Locate the cell with the specified text and output its (x, y) center coordinate. 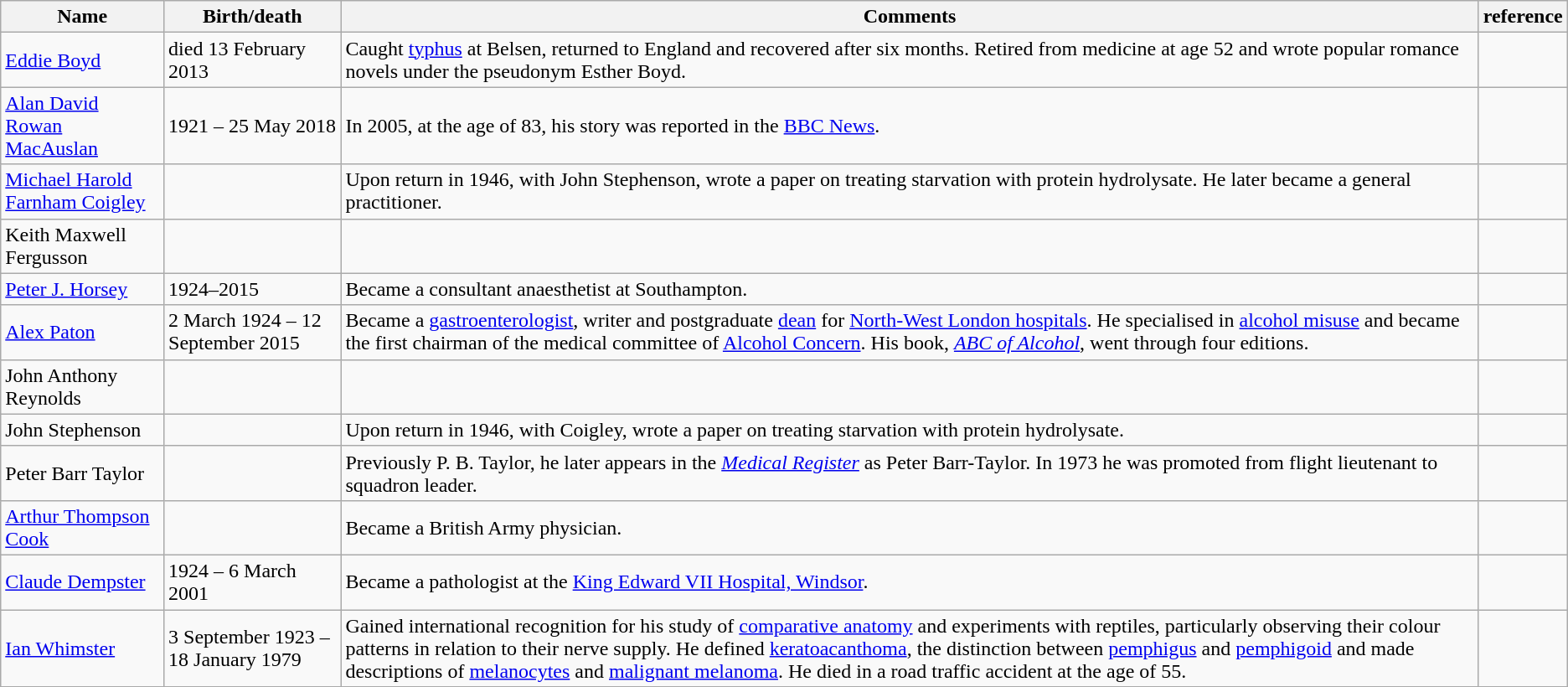
1921 – 25 May 2018 (253, 126)
reference (1523, 17)
2 March 1924 – 12 September 2015 (253, 332)
John Anthony Reynolds (82, 387)
Eddie Boyd (82, 60)
Alex Paton (82, 332)
Alan David Rowan MacAuslan (82, 126)
Claude Dempster (82, 581)
Became a pathologist at the King Edward VII Hospital, Windsor. (910, 581)
John Stephenson (82, 430)
In 2005, at the age of 83, his story was reported in the BBC News. (910, 126)
Keith Maxwell Fergusson (82, 246)
Became a British Army physician. (910, 528)
Ian Whimster (82, 648)
Upon return in 1946, with John Stephenson, wrote a paper on treating starvation with protein hydrolysate. He later became a general practitioner. (910, 191)
Became a consultant anaesthetist at Southampton. (910, 289)
Comments (910, 17)
1924–2015 (253, 289)
Peter Barr Taylor (82, 473)
Name (82, 17)
died 13 February 2013 (253, 60)
1924 – 6 March 2001 (253, 581)
Upon return in 1946, with Coigley, wrote a paper on treating starvation with protein hydrolysate. (910, 430)
Arthur Thompson Cook (82, 528)
Michael Harold Farnham Coigley (82, 191)
Peter J. Horsey (82, 289)
Birth/death (253, 17)
3 September 1923 – 18 January 1979 (253, 648)
